For the text-containing cell, return its midpoint in (x, y) coordinate format. 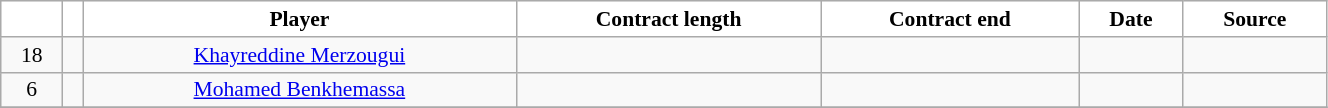
18 (32, 55)
Khayreddine Merzougui (300, 55)
Source (1254, 19)
Player (300, 19)
Contract end (950, 19)
Contract length (668, 19)
Mohamed Benkhemassa (300, 90)
6 (32, 90)
Date (1131, 19)
